Locate the cell with the specified text and output its [x, y] center coordinate. 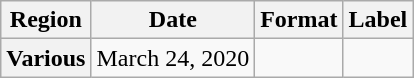
Region [46, 20]
Format [299, 20]
Various [46, 58]
Date [173, 20]
March 24, 2020 [173, 58]
Label [378, 20]
